Locate the cell with the specified text and output its (x, y) center coordinate. 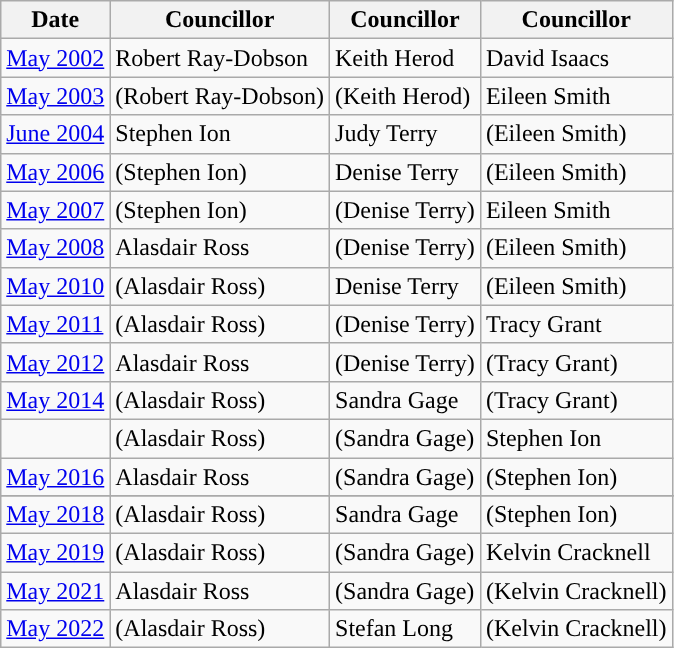
Stefan Long (406, 629)
May 2016 (56, 477)
Tracy Grant (576, 324)
Date (56, 20)
Robert Ray-Dobson (220, 58)
(Robert Ray-Dobson) (220, 96)
May 2021 (56, 591)
David Isaacs (576, 58)
May 2010 (56, 286)
May 2011 (56, 324)
May 2019 (56, 553)
May 2007 (56, 210)
May 2003 (56, 96)
Keith Herod (406, 58)
(Keith Herod) (406, 96)
May 2006 (56, 172)
May 2012 (56, 362)
Judy Terry (406, 134)
May 2018 (56, 515)
Kelvin Cracknell (576, 553)
May 2014 (56, 400)
June 2004 (56, 134)
May 2008 (56, 248)
May 2022 (56, 629)
May 2002 (56, 58)
